Extract the (X, Y) coordinate from the center of the cell holding the provided text.  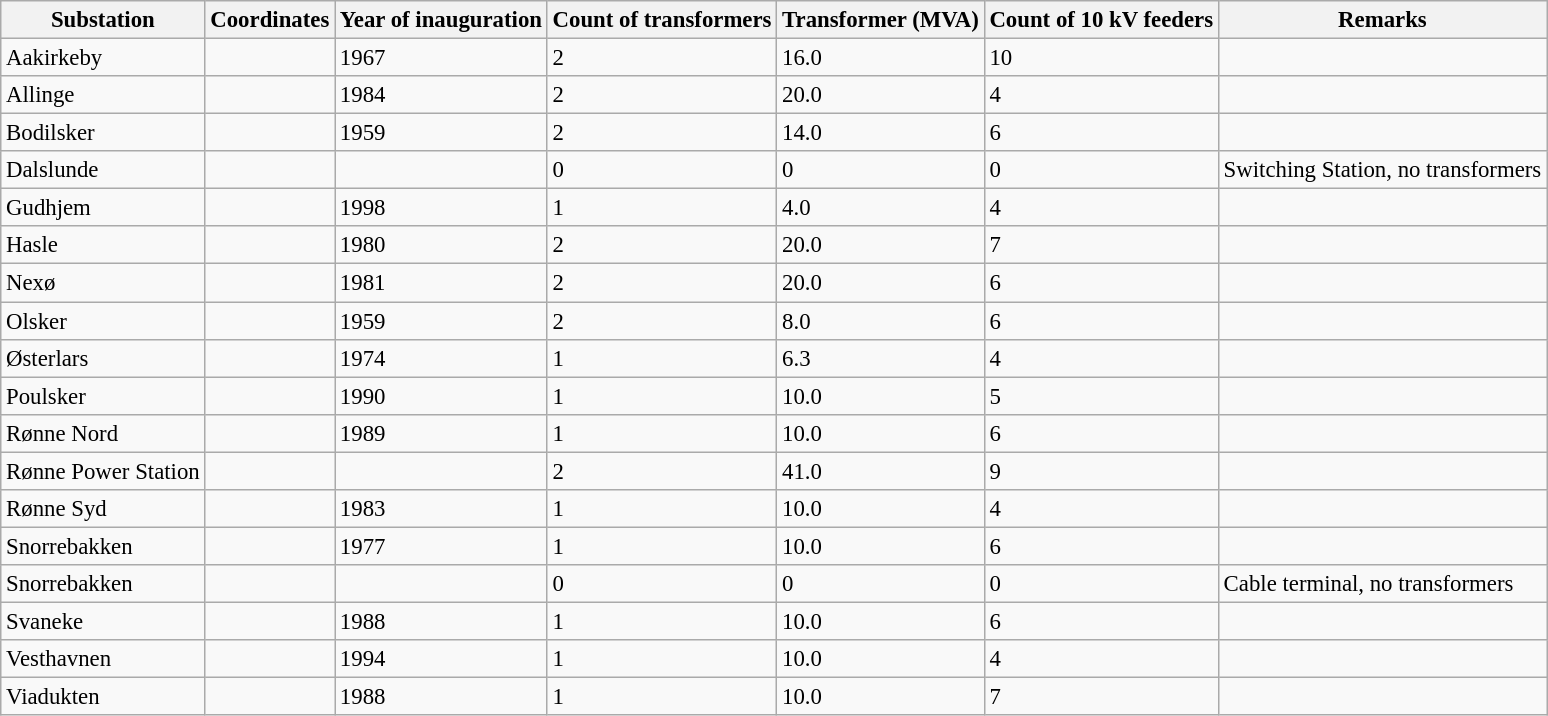
8.0 (880, 321)
1984 (442, 95)
Gudhjem (103, 208)
Aakirkeby (103, 58)
6.3 (880, 358)
Allinge (103, 95)
Cable terminal, no transformers (1382, 584)
Remarks (1382, 20)
Count of transformers (662, 20)
Year of inauguration (442, 20)
1994 (442, 659)
1981 (442, 283)
1974 (442, 358)
9 (1101, 471)
Bodilsker (103, 133)
1983 (442, 509)
Count of 10 kV feeders (1101, 20)
1989 (442, 433)
Vesthavnen (103, 659)
Viadukten (103, 697)
Hasle (103, 245)
10 (1101, 58)
5 (1101, 396)
Switching Station, no transformers (1382, 170)
1998 (442, 208)
Transformer (MVA) (880, 20)
Rønne Power Station (103, 471)
1977 (442, 546)
4.0 (880, 208)
Rønne Syd (103, 509)
Poulsker (103, 396)
Olsker (103, 321)
Nexø (103, 283)
41.0 (880, 471)
1990 (442, 396)
Rønne Nord (103, 433)
16.0 (880, 58)
Substation (103, 20)
Østerlars (103, 358)
Dalslunde (103, 170)
14.0 (880, 133)
1980 (442, 245)
Coordinates (270, 20)
1967 (442, 58)
Svaneke (103, 621)
